From the cell containing the given text, extract its center point as (X, Y) coordinate. 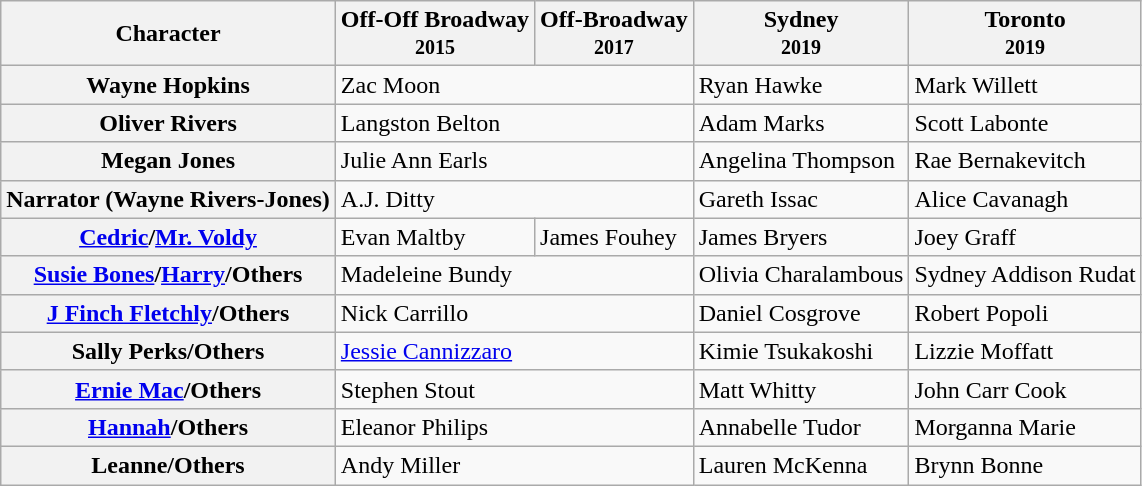
Langston Belton (514, 123)
Toronto2019 (1025, 34)
Leanne/Others (168, 465)
J Finch Fletchly/Others (168, 313)
Off-Broadway2017 (614, 34)
Alice Cavanagh (1025, 199)
Nick Carrillo (514, 313)
Cedric/Mr. Voldy (168, 237)
A.J. Ditty (514, 199)
James Fouhey (614, 237)
Robert Popoli (1025, 313)
Megan Jones (168, 161)
Adam Marks (801, 123)
Gareth Issac (801, 199)
Off-Off Broadway2015 (434, 34)
Eleanor Philips (514, 427)
Joey Graff (1025, 237)
Andy Miller (514, 465)
Daniel Cosgrove (801, 313)
Angelina Thompson (801, 161)
John Carr Cook (1025, 389)
Brynn Bonne (1025, 465)
Scott Labonte (1025, 123)
Zac Moon (514, 85)
Ryan Hawke (801, 85)
Character (168, 34)
Hannah/Others (168, 427)
Lizzie Moffatt (1025, 351)
Susie Bones/Harry/Others (168, 275)
Olivia Charalambous (801, 275)
Sydney Addison Rudat (1025, 275)
Morganna Marie (1025, 427)
Madeleine Bundy (514, 275)
Wayne Hopkins (168, 85)
Matt Whitty (801, 389)
Ernie Mac/Others (168, 389)
Julie Ann Earls (514, 161)
Sally Perks/Others (168, 351)
Rae Bernakevitch (1025, 161)
Sydney2019 (801, 34)
Evan Maltby (434, 237)
Kimie Tsukakoshi (801, 351)
Annabelle Tudor (801, 427)
Stephen Stout (514, 389)
Jessie Cannizzaro (514, 351)
Lauren McKenna (801, 465)
James Bryers (801, 237)
Oliver Rivers (168, 123)
Narrator (Wayne Rivers-Jones) (168, 199)
Mark Willett (1025, 85)
